Scan for the cell matching the given text and deliver its (x, y) coordinate at center. 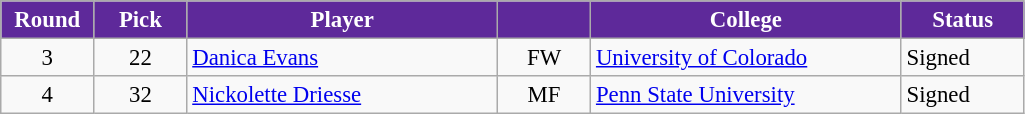
Round (48, 20)
MF (544, 95)
3 (48, 58)
University of Colorado (746, 58)
22 (140, 58)
Status (962, 20)
Penn State University (746, 95)
FW (544, 58)
Player (342, 20)
32 (140, 95)
Nickolette Driesse (342, 95)
Danica Evans (342, 58)
College (746, 20)
4 (48, 95)
Pick (140, 20)
